Return the (x, y) coordinate for the center point of the cell that contains the specified text.  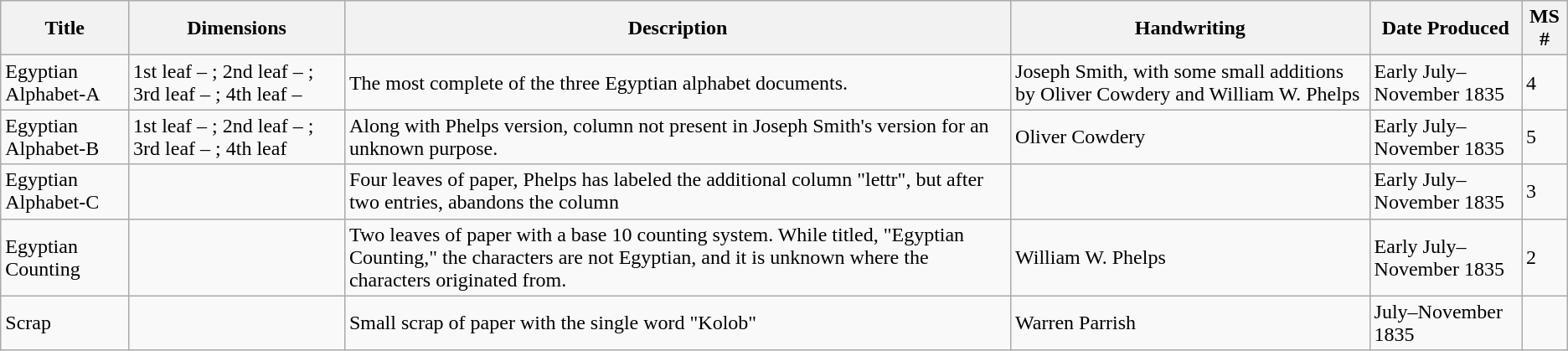
Small scrap of paper with the single word "Kolob" (677, 323)
Joseph Smith, with some small additions by Oliver Cowdery and William W. Phelps (1191, 82)
Egyptian Alphabet-C (65, 191)
1st leaf – ; 2nd leaf – ; 3rd leaf – ; 4th leaf – (237, 82)
Oliver Cowdery (1191, 137)
Along with Phelps version, column not present in Joseph Smith's version for an unknown purpose. (677, 137)
Description (677, 28)
2 (1545, 257)
Warren Parrish (1191, 323)
The most complete of the three Egyptian alphabet documents. (677, 82)
MS # (1545, 28)
William W. Phelps (1191, 257)
July–November 1835 (1446, 323)
4 (1545, 82)
Four leaves of paper, Phelps has labeled the additional column "lettr", but after two entries, abandons the column (677, 191)
Title (65, 28)
Egyptian Counting (65, 257)
Scrap (65, 323)
Handwriting (1191, 28)
1st leaf – ; 2nd leaf – ; 3rd leaf – ; 4th leaf (237, 137)
Date Produced (1446, 28)
Egyptian Alphabet-A (65, 82)
3 (1545, 191)
Dimensions (237, 28)
Egyptian Alphabet-B (65, 137)
5 (1545, 137)
